For the text-containing cell, return its midpoint in (X, Y) coordinate format. 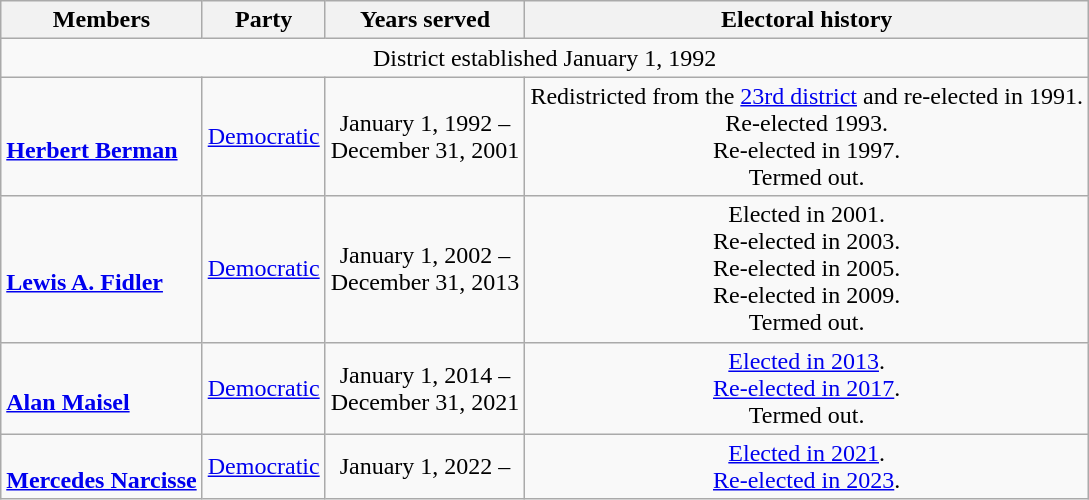
Party (264, 20)
January 1, 2014 – December 31, 2021 (425, 388)
Members (102, 20)
January 1, 1992 – December 31, 2001 (425, 136)
Redistricted from the 23rd district and re-elected in 1991. Re-elected 1993. Re-elected in 1997. Termed out. (807, 136)
Mercedes Narcisse (102, 466)
January 1, 2022 – (425, 466)
Elected in 2021. Re-elected in 2023. (807, 466)
Herbert Berman (102, 136)
Years served (425, 20)
Elected in 2001. Re-elected in 2003. Re-elected in 2005. Re-elected in 2009. Termed out. (807, 269)
District established January 1, 1992 (545, 58)
January 1, 2002 – December 31, 2013 (425, 269)
Lewis A. Fidler (102, 269)
Alan Maisel (102, 388)
Elected in 2013. Re-elected in 2017. Termed out. (807, 388)
Electoral history (807, 20)
